Pinpoint the cell where the given text exists, returning its [X, Y] midpoint coordinate. 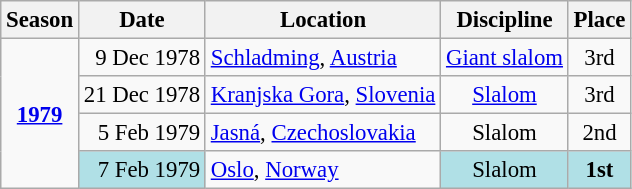
1979 [40, 114]
Discipline [505, 20]
7 Feb 1979 [142, 170]
2nd [599, 133]
Giant slalom [505, 58]
Season [40, 20]
Location [322, 20]
Oslo, Norway [322, 170]
21 Dec 1978 [142, 95]
Jasná, Czechoslovakia [322, 133]
Date [142, 20]
Kranjska Gora, Slovenia [322, 95]
Schladming, Austria [322, 58]
5 Feb 1979 [142, 133]
Place [599, 20]
1st [599, 170]
9 Dec 1978 [142, 58]
